Capture the cell that displays the provided text and extract its [x, y] central coordinate. 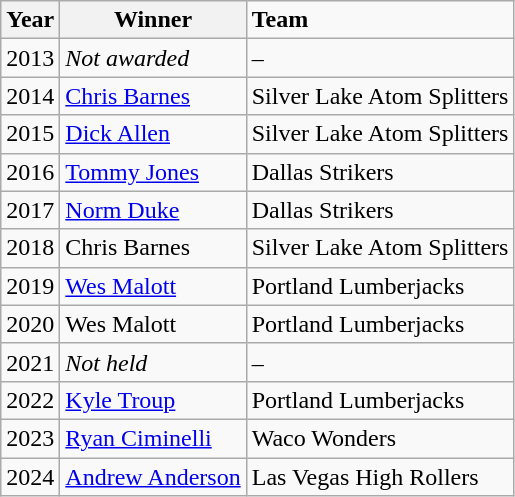
2016 [30, 172]
Winner [153, 20]
2013 [30, 58]
Team [380, 20]
Norm Duke [153, 210]
2020 [30, 324]
Tommy Jones [153, 172]
2024 [30, 477]
2015 [30, 134]
Andrew Anderson [153, 477]
2022 [30, 400]
Waco Wonders [380, 438]
Year [30, 20]
Kyle Troup [153, 400]
2018 [30, 248]
2021 [30, 362]
2014 [30, 96]
Dick Allen [153, 134]
Not awarded [153, 58]
2023 [30, 438]
Las Vegas High Rollers [380, 477]
Ryan Ciminelli [153, 438]
Not held [153, 362]
2019 [30, 286]
2017 [30, 210]
